For the text-containing cell, return its midpoint in (X, Y) coordinate format. 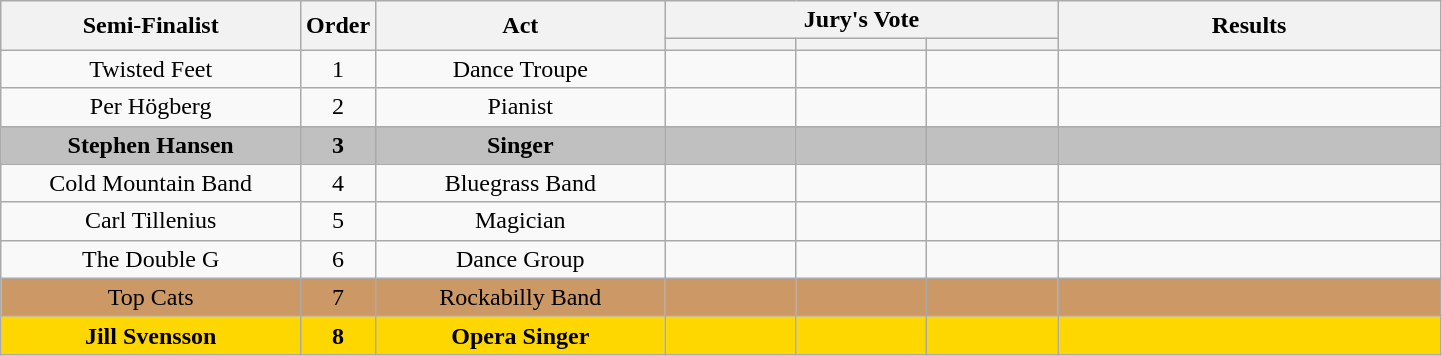
1 (338, 69)
Cold Mountain Band (151, 183)
Order (338, 26)
The Double G (151, 259)
Magician (520, 221)
Pianist (520, 107)
Jury's Vote (862, 20)
3 (338, 145)
Results (1249, 26)
Stephen Hansen (151, 145)
5 (338, 221)
Opera Singer (520, 335)
7 (338, 297)
Per Högberg (151, 107)
6 (338, 259)
Twisted Feet (151, 69)
Top Cats (151, 297)
Act (520, 26)
Semi-Finalist (151, 26)
Bluegrass Band (520, 183)
Singer (520, 145)
Rockabilly Band (520, 297)
Carl Tillenius (151, 221)
Jill Svensson (151, 335)
Dance Troupe (520, 69)
2 (338, 107)
4 (338, 183)
8 (338, 335)
Dance Group (520, 259)
